Search for the cell housing the specified text and yield its (x, y) center coordinate. 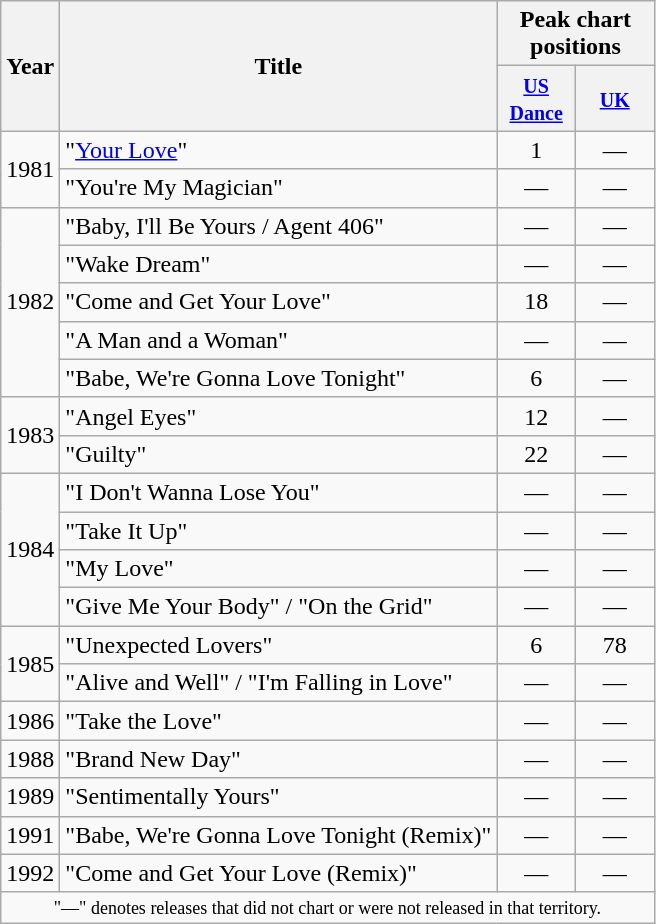
"Wake Dream" (278, 264)
78 (614, 645)
1988 (30, 759)
"Take the Love" (278, 721)
Peak chart positions (576, 34)
"My Love" (278, 569)
"Unexpected Lovers" (278, 645)
UK (614, 98)
"Alive and Well" / "I'm Falling in Love" (278, 683)
"Your Love" (278, 150)
1981 (30, 169)
"Angel Eyes" (278, 416)
"Come and Get Your Love (Remix)" (278, 873)
"Babe, We're Gonna Love Tonight" (278, 378)
"—" denotes releases that did not chart or were not released in that territory. (328, 908)
"Give Me Your Body" / "On the Grid" (278, 607)
1985 (30, 664)
1992 (30, 873)
"Babe, We're Gonna Love Tonight (Remix)" (278, 835)
1982 (30, 302)
1991 (30, 835)
1986 (30, 721)
"Baby, I'll Be Yours / Agent 406" (278, 226)
12 (536, 416)
"A Man and a Woman" (278, 340)
1989 (30, 797)
"Come and Get Your Love" (278, 302)
"Guilty" (278, 454)
US Dance (536, 98)
"You're My Magician" (278, 188)
"I Don't Wanna Lose You" (278, 492)
"Sentimentally Yours" (278, 797)
"Brand New Day" (278, 759)
"Take It Up" (278, 531)
18 (536, 302)
1 (536, 150)
1984 (30, 549)
22 (536, 454)
Year (30, 66)
1983 (30, 435)
Title (278, 66)
